Return [x, y] of the center of cell containing provided text 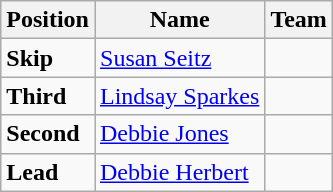
Debbie Jones [179, 134]
Skip [48, 58]
Susan Seitz [179, 58]
Third [48, 96]
Lindsay Sparkes [179, 96]
Name [179, 20]
Second [48, 134]
Team [299, 20]
Position [48, 20]
Lead [48, 172]
Debbie Herbert [179, 172]
